Return the (X, Y) coordinate for the center point of the cell that contains the specified text.  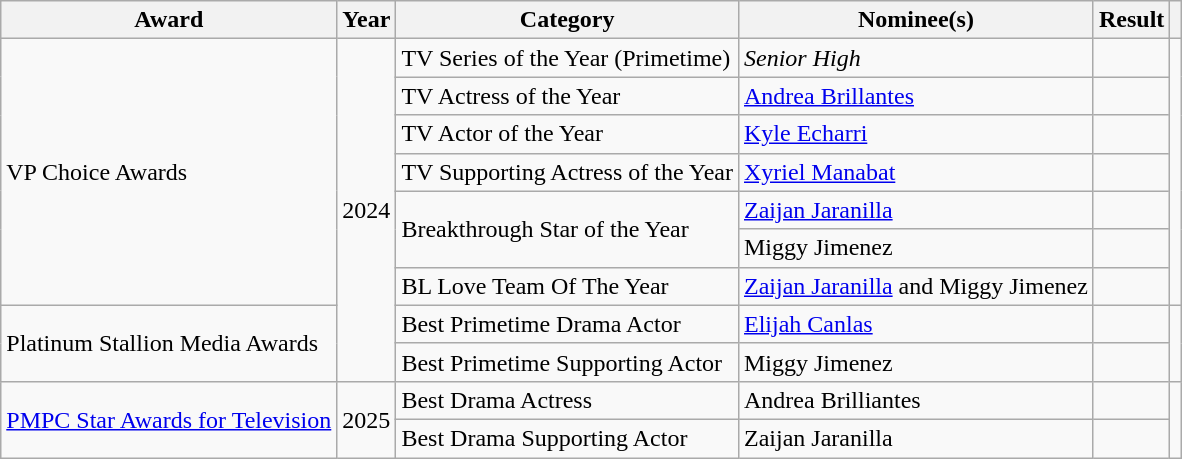
TV Series of the Year (Primetime) (568, 58)
Andrea Brillantes (916, 96)
Elijah Canlas (916, 324)
PMPC Star Awards for Television (169, 419)
Nominee(s) (916, 20)
Category (568, 20)
TV Actor of the Year (568, 134)
Result (1131, 20)
Award (169, 20)
Year (366, 20)
Best Drama Actress (568, 400)
Breakthrough Star of the Year (568, 229)
Andrea Brilliantes (916, 400)
BL Love Team Of The Year (568, 286)
2025 (366, 419)
Senior High (916, 58)
2024 (366, 210)
Best Primetime Drama Actor (568, 324)
Kyle Echarri (916, 134)
TV Supporting Actress of the Year (568, 172)
Best Primetime Supporting Actor (568, 362)
Xyriel Manabat (916, 172)
TV Actress of the Year (568, 96)
Zaijan Jaranilla and Miggy Jimenez (916, 286)
VP Choice Awards (169, 172)
Platinum Stallion Media Awards (169, 343)
Best Drama Supporting Actor (568, 438)
